Return the [X, Y] coordinate for the center point of the cell that contains the specified text.  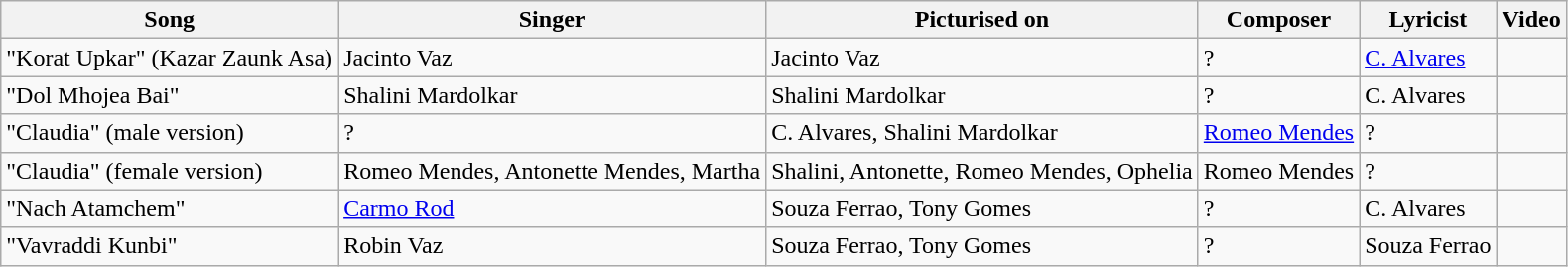
Song [170, 20]
Lyricist [1428, 20]
Shalini, Antonette, Romeo Mendes, Ophelia [982, 171]
Romeo Mendes, Antonette Mendes, Martha [552, 171]
"Dol Mhojea Bai" [170, 95]
Singer [552, 20]
Souza Ferrao [1428, 246]
Video [1531, 20]
"Nach Atamchem" [170, 208]
"Korat Upkar" (Kazar Zaunk Asa) [170, 58]
"Vavraddi Kunbi" [170, 246]
"Claudia" (female version) [170, 171]
Carmo Rod [552, 208]
Composer [1278, 20]
"Claudia" (male version) [170, 133]
Robin Vaz [552, 246]
Picturised on [982, 20]
C. Alvares, Shalini Mardolkar [982, 133]
